Provide the [x, y] coordinate of the cell's center where the given text is located.  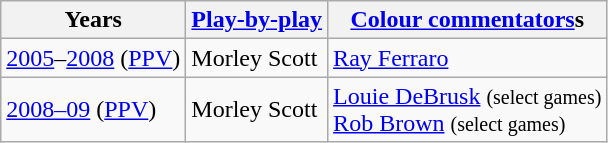
Play-by-play [257, 20]
Louie DeBrusk (select games)Rob Brown (select games) [468, 110]
Years [94, 20]
2008–09 (PPV) [94, 110]
Ray Ferraro [468, 58]
2005–2008 (PPV) [94, 58]
Colour commentatorss [468, 20]
